Output the (X, Y) coordinate of the center of the cell containing the given text.  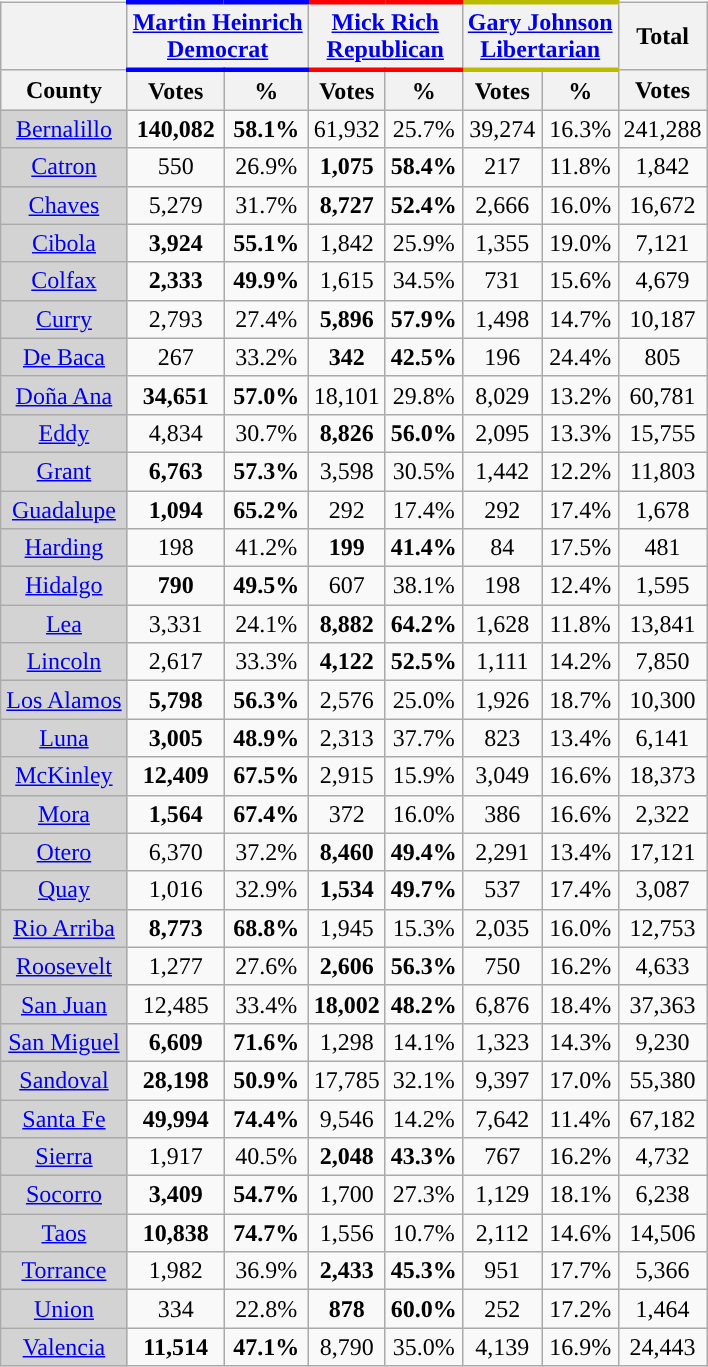
10.7% (424, 1233)
64.2% (424, 624)
2,915 (346, 776)
27.4% (266, 319)
5,896 (346, 319)
40.5% (266, 1157)
37.7% (424, 738)
12,753 (662, 928)
42.5% (424, 357)
12,485 (176, 1004)
2,576 (346, 700)
15.9% (424, 776)
54.7% (266, 1195)
County (64, 90)
De Baca (64, 357)
Roosevelt (64, 966)
951 (502, 1271)
38.1% (424, 586)
Martin HeinrichDemocrat (218, 36)
50.9% (266, 1080)
24,443 (662, 1347)
14.7% (580, 319)
1,945 (346, 928)
30.7% (266, 433)
5,366 (662, 1271)
Mora (64, 814)
52.5% (424, 662)
342 (346, 357)
25.9% (424, 243)
16,672 (662, 205)
537 (502, 890)
Curry (64, 319)
16.3% (580, 129)
6,141 (662, 738)
1,323 (502, 1042)
11.4% (580, 1119)
1,926 (502, 700)
7,850 (662, 662)
1,442 (502, 471)
18,101 (346, 395)
Catron (64, 167)
1,982 (176, 1271)
9,397 (502, 1080)
2,291 (502, 852)
Torrance (64, 1271)
805 (662, 357)
35.0% (424, 1347)
65.2% (266, 509)
6,370 (176, 852)
5,798 (176, 700)
8,460 (346, 852)
67.5% (266, 776)
74.4% (266, 1119)
12.4% (580, 586)
49,994 (176, 1119)
8,773 (176, 928)
30.5% (424, 471)
14.3% (580, 1042)
56.0% (424, 433)
43.3% (424, 1157)
1,094 (176, 509)
2,095 (502, 433)
2,617 (176, 662)
1,595 (662, 586)
15,755 (662, 433)
1,016 (176, 890)
15.6% (580, 281)
Union (64, 1309)
10,187 (662, 319)
48.2% (424, 1004)
1,111 (502, 662)
17,785 (346, 1080)
84 (502, 548)
334 (176, 1309)
68.8% (266, 928)
878 (346, 1309)
Harding (64, 548)
13.2% (580, 395)
67.4% (266, 814)
McKinley (64, 776)
790 (176, 586)
14.1% (424, 1042)
Rio Arriba (64, 928)
32.1% (424, 1080)
217 (502, 167)
481 (662, 548)
49.7% (424, 890)
48.9% (266, 738)
67,182 (662, 1119)
Taos (64, 1233)
16.9% (580, 1347)
33.2% (266, 357)
1,615 (346, 281)
1,534 (346, 890)
Luna (64, 738)
267 (176, 357)
2,313 (346, 738)
241,288 (662, 129)
Los Alamos (64, 700)
74.7% (266, 1233)
28,198 (176, 1080)
55,380 (662, 1080)
Quay (64, 890)
19.0% (580, 243)
1,678 (662, 509)
140,082 (176, 129)
1,564 (176, 814)
3,087 (662, 890)
47.1% (266, 1347)
39,274 (502, 129)
8,790 (346, 1347)
34,651 (176, 395)
Otero (64, 852)
7,121 (662, 243)
11,514 (176, 1347)
Sierra (64, 1157)
Doña Ana (64, 395)
49.5% (266, 586)
767 (502, 1157)
Socorro (64, 1195)
33.3% (266, 662)
41.2% (266, 548)
58.1% (266, 129)
3,924 (176, 243)
26.9% (266, 167)
29.8% (424, 395)
3,331 (176, 624)
3,005 (176, 738)
33.4% (266, 1004)
Mick RichRepublican (385, 36)
17,121 (662, 852)
1,075 (346, 167)
36.9% (266, 1271)
15.3% (424, 928)
2,333 (176, 281)
27.3% (424, 1195)
Sandoval (64, 1080)
3,409 (176, 1195)
8,826 (346, 433)
4,679 (662, 281)
2,035 (502, 928)
17.5% (580, 548)
9,230 (662, 1042)
12,409 (176, 776)
60.0% (424, 1309)
17.7% (580, 1271)
550 (176, 167)
8,727 (346, 205)
Grant (64, 471)
196 (502, 357)
22.8% (266, 1309)
Bernalillo (64, 129)
2,793 (176, 319)
61,932 (346, 129)
1,464 (662, 1309)
45.3% (424, 1271)
Gary JohnsonLibertarian (540, 36)
6,609 (176, 1042)
25.0% (424, 700)
41.4% (424, 548)
Hidalgo (64, 586)
31.7% (266, 205)
57.0% (266, 395)
37.2% (266, 852)
58.4% (424, 167)
49.9% (266, 281)
2,606 (346, 966)
252 (502, 1309)
32.9% (266, 890)
18,002 (346, 1004)
49.4% (424, 852)
1,355 (502, 243)
Chaves (64, 205)
37,363 (662, 1004)
57.3% (266, 471)
13,841 (662, 624)
2,666 (502, 205)
18,373 (662, 776)
13.3% (580, 433)
750 (502, 966)
Guadalupe (64, 509)
24.1% (266, 624)
Lea (64, 624)
52.4% (424, 205)
1,628 (502, 624)
5,279 (176, 205)
San Miguel (64, 1042)
4,732 (662, 1157)
1,277 (176, 966)
34.5% (424, 281)
14,506 (662, 1233)
Cibola (64, 243)
823 (502, 738)
Valencia (64, 1347)
607 (346, 586)
2,433 (346, 1271)
25.7% (424, 129)
731 (502, 281)
11,803 (662, 471)
57.9% (424, 319)
8,029 (502, 395)
4,122 (346, 662)
386 (502, 814)
71.6% (266, 1042)
Santa Fe (64, 1119)
18.4% (580, 1004)
4,834 (176, 433)
12.2% (580, 471)
8,882 (346, 624)
2,048 (346, 1157)
2,322 (662, 814)
10,838 (176, 1233)
7,642 (502, 1119)
27.6% (266, 966)
1,556 (346, 1233)
San Juan (64, 1004)
17.2% (580, 1309)
1,700 (346, 1195)
1,498 (502, 319)
6,876 (502, 1004)
4,633 (662, 966)
17.0% (580, 1080)
14.6% (580, 1233)
24.4% (580, 357)
55.1% (266, 243)
2,112 (502, 1233)
Colfax (64, 281)
Lincoln (64, 662)
4,139 (502, 1347)
9,546 (346, 1119)
6,763 (176, 471)
60,781 (662, 395)
6,238 (662, 1195)
10,300 (662, 700)
Eddy (64, 433)
3,598 (346, 471)
18.7% (580, 700)
3,049 (502, 776)
1,917 (176, 1157)
1,298 (346, 1042)
372 (346, 814)
Total (662, 36)
18.1% (580, 1195)
1,129 (502, 1195)
199 (346, 548)
